Detect which cell encompasses the target text, then output its [X, Y] center coordinate. 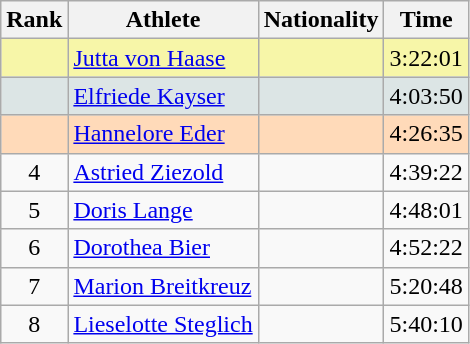
Marion Breitkreuz [163, 286]
4:52:22 [426, 248]
Hannelore Eder [163, 134]
Doris Lange [163, 210]
Dorothea Bier [163, 248]
8 [34, 324]
Nationality [321, 20]
6 [34, 248]
4 [34, 172]
Lieselotte Steglich [163, 324]
Astried Ziezold [163, 172]
4:39:22 [426, 172]
4:48:01 [426, 210]
Athlete [163, 20]
Time [426, 20]
4:03:50 [426, 96]
5:20:48 [426, 286]
Rank [34, 20]
7 [34, 286]
3:22:01 [426, 58]
5 [34, 210]
4:26:35 [426, 134]
Jutta von Haase [163, 58]
Elfriede Kayser [163, 96]
5:40:10 [426, 324]
